Return [x, y] of the center of cell containing provided text 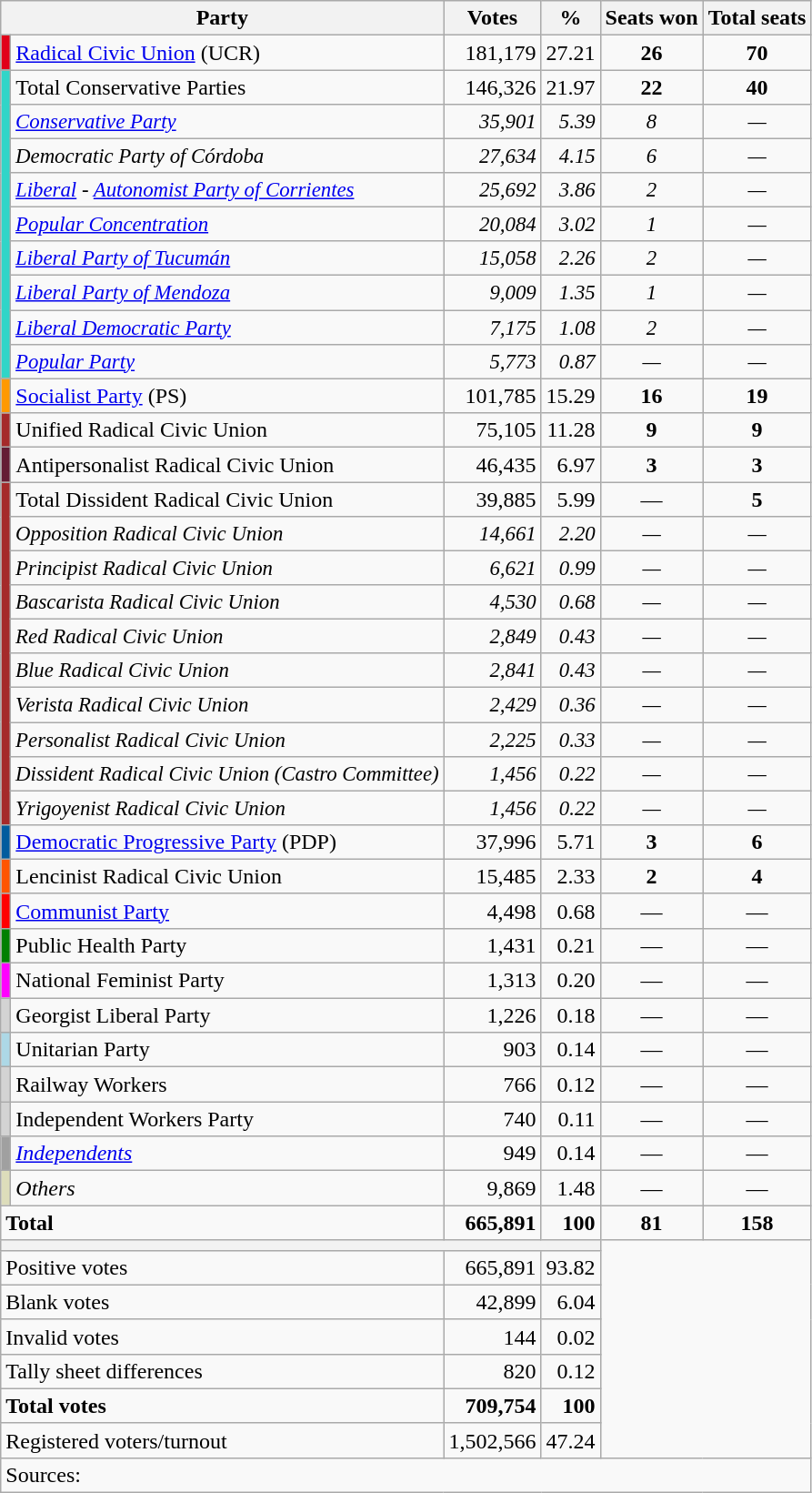
766 [493, 1084]
Independents [227, 1154]
4,498 [493, 911]
Positive votes [222, 1267]
9,869 [493, 1188]
4.15 [571, 156]
5.99 [571, 499]
0.02 [571, 1337]
2,841 [493, 671]
Radical Civic Union (UCR) [227, 53]
Lencinist Radical Civic Union [227, 876]
5 [757, 499]
Invalid votes [222, 1337]
820 [493, 1371]
Popular Concentration [227, 225]
Public Health Party [227, 945]
Party [222, 18]
35,901 [493, 122]
Liberal Party of Mendoza [227, 293]
144 [493, 1337]
27.21 [571, 53]
1.08 [571, 327]
0.11 [571, 1119]
16 [651, 396]
Conservative Party [227, 122]
Others [227, 1188]
1,226 [493, 1015]
1,431 [493, 945]
1.35 [571, 293]
37,996 [493, 842]
4 [757, 876]
% [571, 18]
2.26 [571, 258]
15,485 [493, 876]
47.24 [571, 1440]
Total Dissident Radical Civic Union [227, 499]
Bascarista Radical Civic Union [227, 602]
Dissident Radical Civic Union (Castro Committee) [227, 773]
19 [757, 396]
1,313 [493, 981]
Communist Party [227, 911]
Opposition Radical Civic Union [227, 534]
Unified Radical Civic Union [227, 430]
6,621 [493, 569]
Total Conservative Parties [227, 87]
93.82 [571, 1267]
0.87 [571, 361]
42,899 [493, 1302]
Tally sheet differences [222, 1371]
Independent Workers Party [227, 1119]
5.71 [571, 842]
3.02 [571, 225]
0.18 [571, 1015]
14,661 [493, 534]
81 [651, 1223]
2,429 [493, 705]
26 [651, 53]
Socialist Party (PS) [227, 396]
5.39 [571, 122]
146,326 [493, 87]
Popular Party [227, 361]
0.20 [571, 981]
0.33 [571, 740]
Democratic Party of Córdoba [227, 156]
Unitarian Party [227, 1050]
5,773 [493, 361]
Blue Radical Civic Union [227, 671]
3.86 [571, 190]
21.97 [571, 87]
740 [493, 1119]
Blank votes [222, 1302]
2.20 [571, 534]
0.21 [571, 945]
Total [222, 1223]
Liberal Democratic Party [227, 327]
Registered voters/turnout [222, 1440]
Antipersonalist Radical Civic Union [227, 465]
Liberal Party of Tucumán [227, 258]
6.04 [571, 1302]
949 [493, 1154]
Democratic Progressive Party (PDP) [227, 842]
Sources: [406, 1475]
39,885 [493, 499]
2.33 [571, 876]
70 [757, 53]
1.48 [571, 1188]
709,754 [493, 1406]
75,105 [493, 430]
22 [651, 87]
25,692 [493, 190]
Total seats [757, 18]
46,435 [493, 465]
Yrigoyenist Radical Civic Union [227, 808]
0.99 [571, 569]
1,502,566 [493, 1440]
15,058 [493, 258]
0.36 [571, 705]
101,785 [493, 396]
Seats won [651, 18]
4,530 [493, 602]
40 [757, 87]
11.28 [571, 430]
Red Radical Civic Union [227, 637]
27,634 [493, 156]
Verista Radical Civic Union [227, 705]
903 [493, 1050]
2,849 [493, 637]
Georgist Liberal Party [227, 1015]
158 [757, 1223]
181,179 [493, 53]
Personalist Radical Civic Union [227, 740]
6.97 [571, 465]
8 [651, 122]
National Feminist Party [227, 981]
Votes [493, 18]
Liberal - Autonomist Party of Corrientes [227, 190]
7,175 [493, 327]
Principist Radical Civic Union [227, 569]
20,084 [493, 225]
Total votes [222, 1406]
Railway Workers [227, 1084]
2,225 [493, 740]
9,009 [493, 293]
15.29 [571, 396]
